Extract the (x, y) coordinate from the center of the cell holding the provided text.  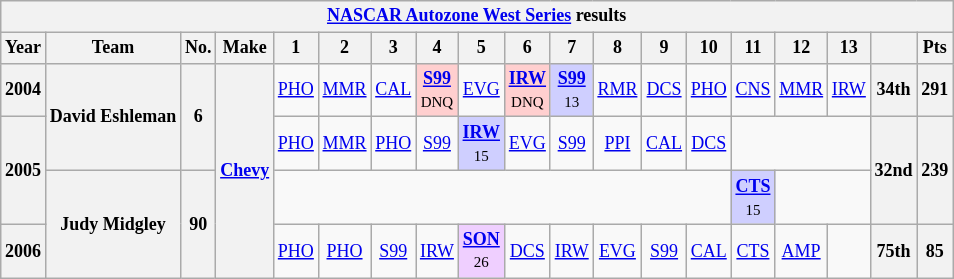
2006 (24, 251)
AMP (802, 251)
12 (802, 48)
13 (848, 48)
3 (394, 48)
10 (708, 48)
S99DNQ (438, 90)
IRW15 (481, 144)
1 (296, 48)
5 (481, 48)
Judy Midgley (112, 224)
9 (664, 48)
CNS (753, 90)
No. (198, 48)
David Eshleman (112, 116)
11 (753, 48)
CTS 15 (753, 197)
239 (935, 170)
7 (572, 48)
90 (198, 224)
S9913 (572, 90)
IRWDNQ (527, 90)
4 (438, 48)
NASCAR Autozone West Series results (477, 16)
2 (344, 48)
RMR (618, 90)
32nd (894, 170)
34th (894, 90)
8 (618, 48)
291 (935, 90)
Team (112, 48)
Chevy (245, 170)
2004 (24, 90)
2005 (24, 170)
75th (894, 251)
PPI (618, 144)
Make (245, 48)
CTS (753, 251)
Pts (935, 48)
SON26 (481, 251)
Year (24, 48)
85 (935, 251)
